For the text-containing cell, return its midpoint in [x, y] coordinate format. 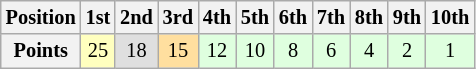
25 [98, 51]
1 [450, 51]
Points [41, 51]
8 [293, 51]
10 [255, 51]
Position [41, 17]
15 [178, 51]
2 [407, 51]
4 [369, 51]
7th [331, 17]
5th [255, 17]
18 [136, 51]
4th [217, 17]
1st [98, 17]
3rd [178, 17]
6 [331, 51]
9th [407, 17]
8th [369, 17]
6th [293, 17]
10th [450, 17]
12 [217, 51]
2nd [136, 17]
